Locate the cell with the specified text and output its [x, y] center coordinate. 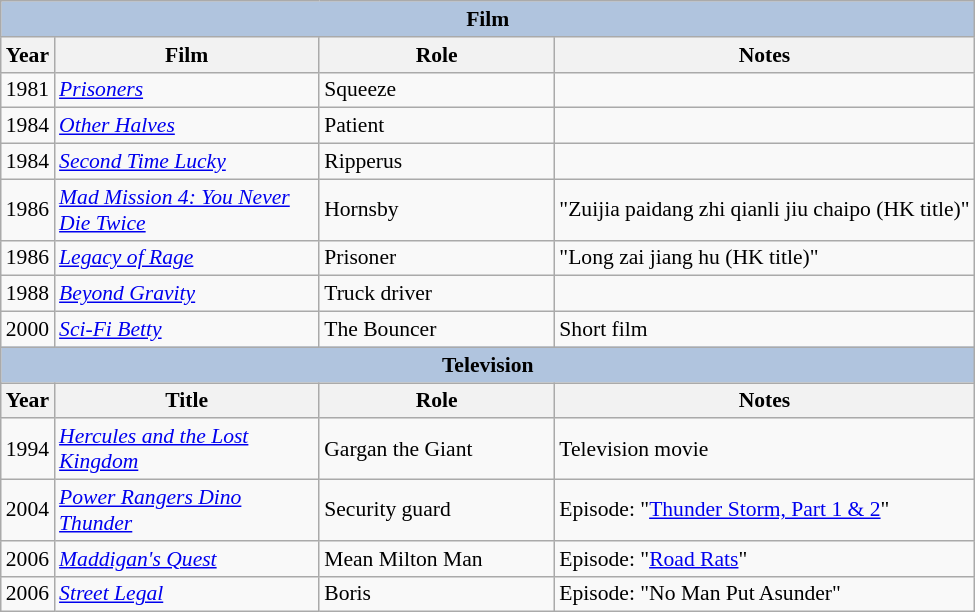
Boris [436, 594]
Mean Milton Man [436, 559]
Gargan the Giant [436, 450]
Prisoner [436, 258]
Second Time Lucky [186, 162]
Short film [764, 330]
Title [186, 401]
"Zuijia paidang zhi qianli jiu chaipo (HK title)" [764, 210]
Truck driver [436, 294]
Power Rangers Dino Thunder [186, 510]
Squeeze [436, 90]
Mad Mission 4: You Never Die Twice [186, 210]
Television [488, 365]
2004 [28, 510]
Beyond Gravity [186, 294]
Other Halves [186, 126]
The Bouncer [436, 330]
1994 [28, 450]
Patient [436, 126]
Hercules and the Lost Kingdom [186, 450]
Street Legal [186, 594]
1988 [28, 294]
Sci-Fi Betty [186, 330]
Episode: "No Man Put Asunder" [764, 594]
Security guard [436, 510]
2000 [28, 330]
Maddigan's Quest [186, 559]
Prisoners [186, 90]
"Long zai jiang hu (HK title)" [764, 258]
Ripperus [436, 162]
Legacy of Rage [186, 258]
Episode: "Road Rats" [764, 559]
Television movie [764, 450]
1981 [28, 90]
Episode: "Thunder Storm, Part 1 & 2" [764, 510]
Hornsby [436, 210]
